Locate the cell with the specified text and output its [x, y] center coordinate. 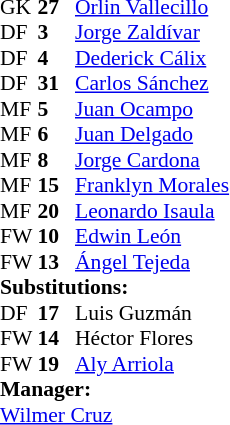
4 [57, 58]
Franklyn Morales [152, 185]
3 [57, 33]
Héctor Flores [152, 339]
10 [57, 237]
Aly Arriola [152, 364]
6 [57, 135]
Jorge Cardona [152, 160]
20 [57, 211]
Edwin León [152, 237]
Dederick Cálix [152, 58]
31 [57, 83]
Ángel Tejeda [152, 262]
17 [57, 313]
Jorge Zaldívar [152, 33]
8 [57, 160]
Manager: [114, 389]
Leonardo Isaula [152, 211]
Substitutions: [114, 287]
13 [57, 262]
Juan Ocampo [152, 109]
Carlos Sánchez [152, 83]
14 [57, 339]
Juan Delgado [152, 135]
5 [57, 109]
Luis Guzmán [152, 313]
19 [57, 364]
15 [57, 185]
